Search for the cell housing the specified text and yield its [x, y] center coordinate. 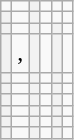
, [20, 53]
